Detect which cell encompasses the target text, then output its (X, Y) center coordinate. 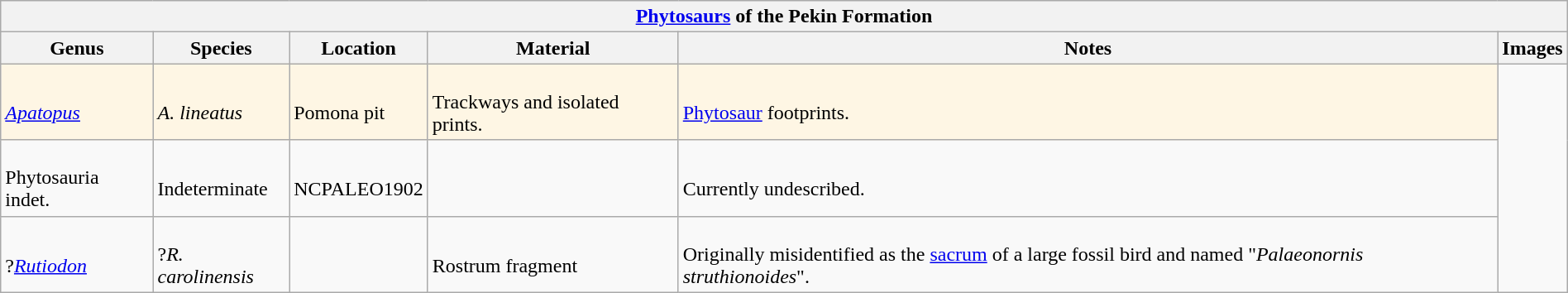
Currently undescribed. (1088, 178)
NCPALEO1902 (359, 178)
Originally misidentified as the sacrum of a large fossil bird and named "Palaeonornis struthionoides". (1088, 254)
Genus (77, 48)
?R. carolinensis (222, 254)
Species (222, 48)
Trackways and isolated prints. (552, 102)
Phytosaur footprints. (1088, 102)
?Rutiodon (77, 254)
Apatopus (77, 102)
Notes (1088, 48)
A. lineatus (222, 102)
Phytosaurs of the Pekin Formation (784, 17)
Indeterminate (222, 178)
Pomona pit (359, 102)
Rostrum fragment (552, 254)
Location (359, 48)
Phytosauria indet. (77, 178)
Images (1532, 48)
Material (552, 48)
